Pinpoint the cell where the given text exists, returning its (x, y) midpoint coordinate. 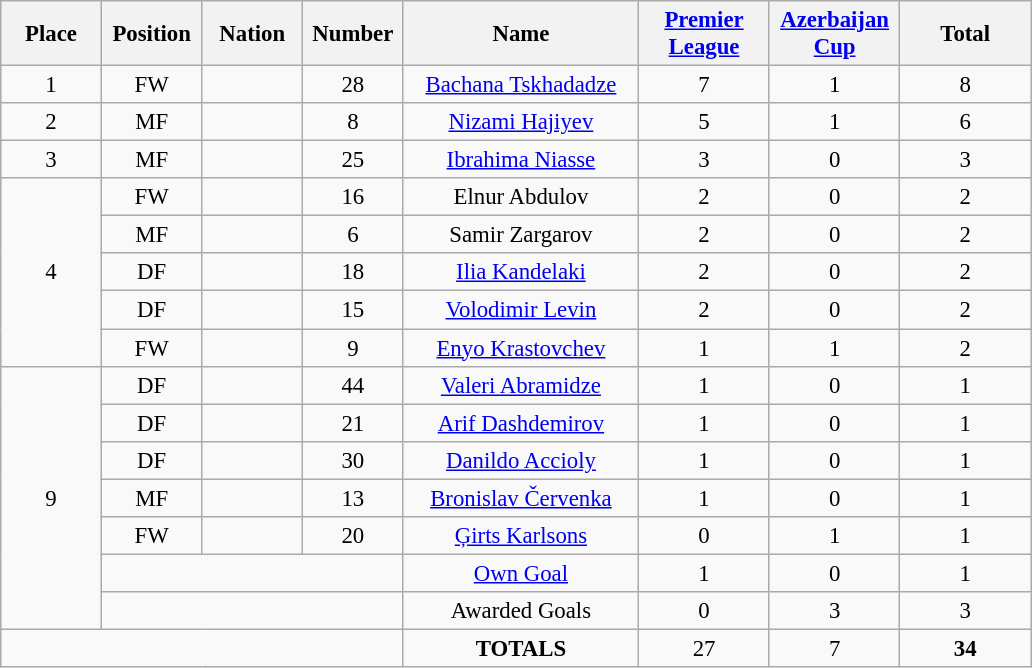
30 (354, 460)
21 (354, 423)
Nizami Hajiyev (521, 122)
Ģirts Karlsons (521, 536)
Total (966, 34)
15 (354, 310)
Bachana Tskhadadze (521, 85)
28 (354, 85)
34 (966, 648)
Enyo Krastovchev (521, 348)
16 (354, 197)
20 (354, 536)
Samir Zargarov (521, 235)
Arif Dashdemirov (521, 423)
Elnur Abdulov (521, 197)
Azerbaijan Cup (834, 34)
Own Goal (521, 573)
4 (52, 272)
Valeri Abramidze (521, 385)
Volodimir Levin (521, 310)
Name (521, 34)
Ibrahima Niasse (521, 160)
13 (354, 498)
Bronislav Červenka (521, 498)
5 (704, 122)
25 (354, 160)
18 (354, 273)
Ilia Kandelaki (521, 273)
Place (52, 34)
Nation (252, 34)
Premier League (704, 34)
TOTALS (521, 648)
44 (354, 385)
Number (354, 34)
Position (152, 34)
Awarded Goals (521, 611)
Danildo Accioly (521, 460)
27 (704, 648)
